From the cell containing the given text, extract its center point as [x, y] coordinate. 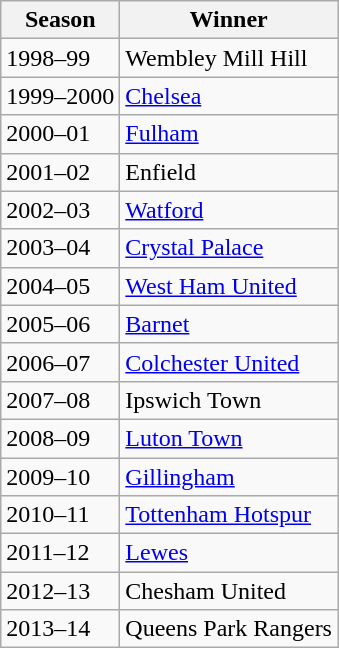
West Ham United [229, 286]
2006–07 [60, 362]
Crystal Palace [229, 248]
Gillingham [229, 477]
Watford [229, 210]
1999–2000 [60, 96]
Fulham [229, 134]
Wembley Mill Hill [229, 58]
Chesham United [229, 591]
Queens Park Rangers [229, 629]
2003–04 [60, 248]
2012–13 [60, 591]
Colchester United [229, 362]
2011–12 [60, 553]
Winner [229, 20]
2010–11 [60, 515]
Ipswich Town [229, 400]
2009–10 [60, 477]
Tottenham Hotspur [229, 515]
2007–08 [60, 400]
2008–09 [60, 438]
2001–02 [60, 172]
Luton Town [229, 438]
Enfield [229, 172]
Barnet [229, 324]
2000–01 [60, 134]
2002–03 [60, 210]
2013–14 [60, 629]
Lewes [229, 553]
Season [60, 20]
1998–99 [60, 58]
Chelsea [229, 96]
2005–06 [60, 324]
2004–05 [60, 286]
